Locate the cell with the specified text and output its [x, y] center coordinate. 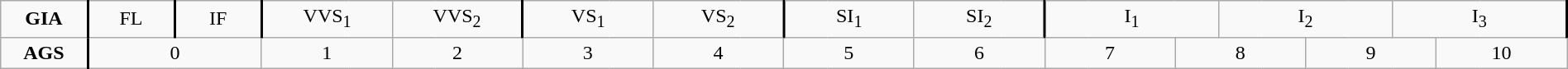
GIA [45, 19]
I3 [1480, 19]
7 [1110, 53]
FL [131, 19]
5 [849, 53]
SI2 [979, 19]
6 [979, 53]
IF [218, 19]
I1 [1131, 19]
VVS2 [457, 19]
0 [174, 53]
AGS [45, 53]
SI1 [849, 19]
3 [588, 53]
VVS1 [327, 19]
2 [457, 53]
VS1 [588, 19]
9 [1371, 53]
1 [327, 53]
4 [719, 53]
8 [1241, 53]
10 [1501, 53]
I2 [1305, 19]
VS2 [719, 19]
